Capture the cell that displays the provided text and extract its (X, Y) central coordinate. 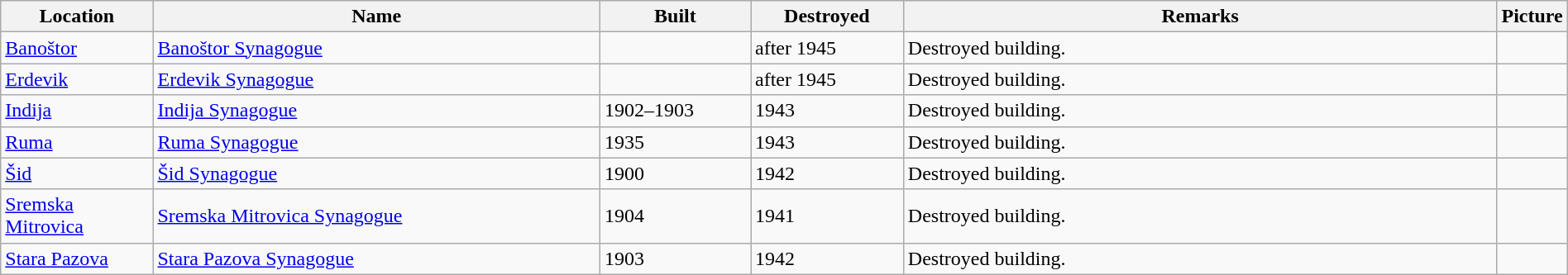
Banoštor Synagogue (376, 48)
1900 (675, 173)
Remarks (1200, 17)
Erdevik (77, 79)
Banoštor (77, 48)
1935 (675, 142)
Šid (77, 173)
1904 (675, 216)
Sremska Mitrovica (77, 216)
Stara Pazova (77, 258)
Indija Synagogue (376, 111)
Sremska Mitrovica Synagogue (376, 216)
Erdevik Synagogue (376, 79)
Built (675, 17)
Location (77, 17)
Indija (77, 111)
1902–1903 (675, 111)
Name (376, 17)
Destroyed (827, 17)
Stara Pazova Synagogue (376, 258)
Šid Synagogue (376, 173)
Picture (1532, 17)
Ruma Synagogue (376, 142)
Ruma (77, 142)
1941 (827, 216)
1903 (675, 258)
